Return (x, y) of the center of cell containing provided text 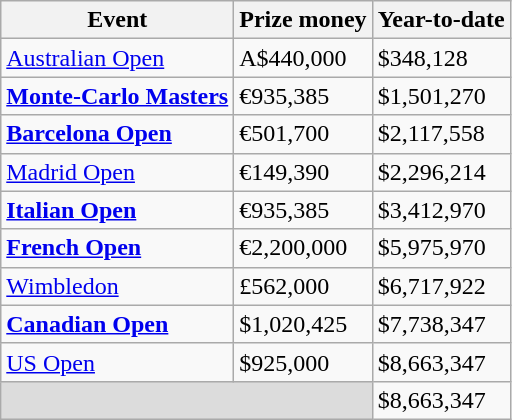
A$440,000 (303, 58)
Australian Open (118, 58)
$348,128 (441, 58)
Italian Open (118, 210)
$925,000 (303, 362)
$5,975,970 (441, 248)
Barcelona Open (118, 134)
Year-to-date (441, 20)
$3,412,970 (441, 210)
$1,501,270 (441, 96)
$6,717,922 (441, 286)
£562,000 (303, 286)
$7,738,347 (441, 324)
€149,390 (303, 172)
€501,700 (303, 134)
Wimbledon (118, 286)
French Open (118, 248)
€2,200,000 (303, 248)
Madrid Open (118, 172)
$2,117,558 (441, 134)
$1,020,425 (303, 324)
Monte-Carlo Masters (118, 96)
US Open (118, 362)
Prize money (303, 20)
Event (118, 20)
Canadian Open (118, 324)
$2,296,214 (441, 172)
